Pinpoint the cell where the given text exists, returning its (x, y) midpoint coordinate. 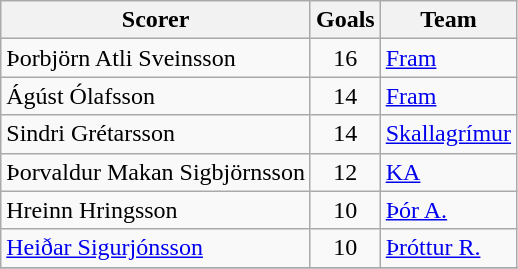
Þorbjörn Atli Sveinsson (156, 58)
12 (345, 172)
Team (448, 20)
Þór A. (448, 210)
Heiðar Sigurjónsson (156, 248)
Þorvaldur Makan Sigbjörnsson (156, 172)
Ágúst Ólafsson (156, 96)
KA (448, 172)
Scorer (156, 20)
Sindri Grétarsson (156, 134)
Þróttur R. (448, 248)
Goals (345, 20)
16 (345, 58)
Skallagrímur (448, 134)
Hreinn Hringsson (156, 210)
